Identify which cell holds the provided text, then report its (X, Y) central coordinate. 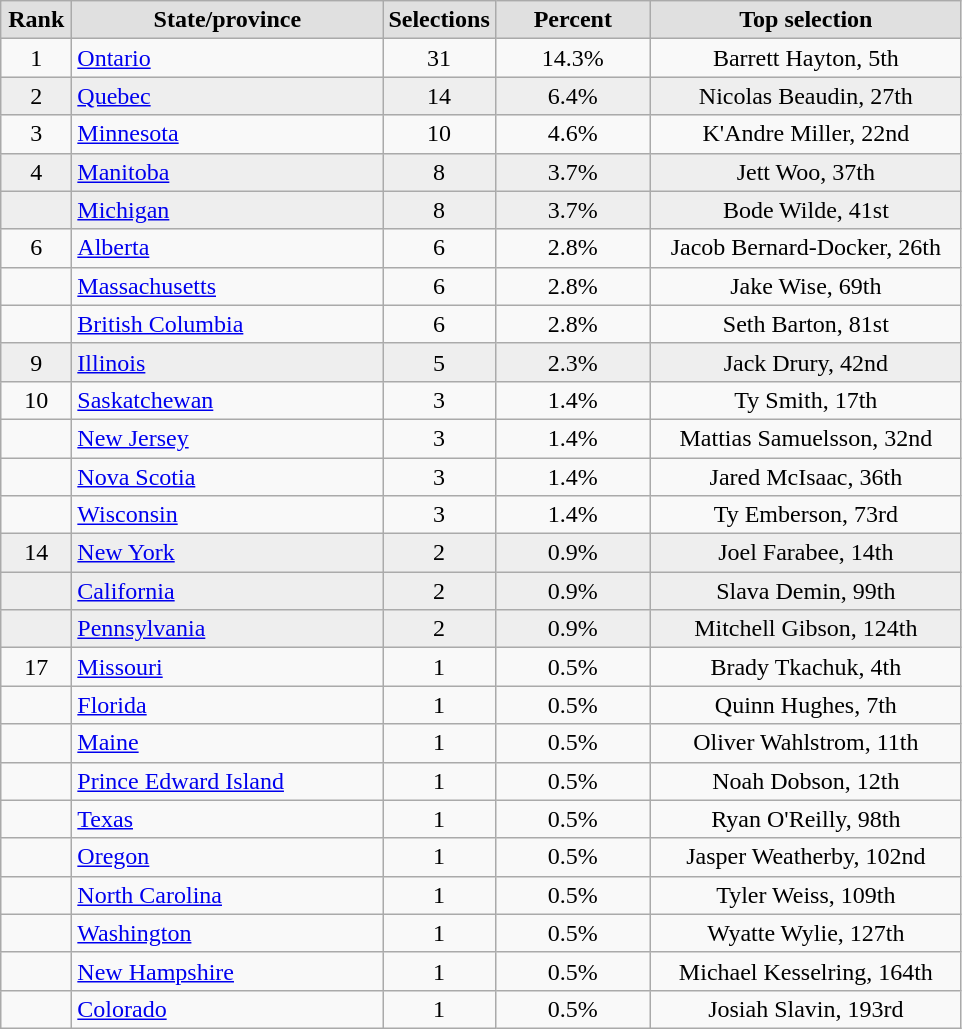
Oregon (228, 857)
Jared McIsaac, 36th (806, 477)
Saskatchewan (228, 400)
Josiah Slavin, 193rd (806, 1009)
5 (439, 362)
Noah Dobson, 12th (806, 781)
4 (36, 172)
Jake Wise, 69th (806, 286)
Rank (36, 20)
Nicolas Beaudin, 27th (806, 96)
Top selection (806, 20)
Oliver Wahlstrom, 11th (806, 743)
Barrett Hayton, 5th (806, 58)
New York (228, 553)
Slava Demin, 99th (806, 591)
Quebec (228, 96)
California (228, 591)
Ontario (228, 58)
Nova Scotia (228, 477)
Ryan O'Reilly, 98th (806, 819)
Colorado (228, 1009)
Illinois (228, 362)
Quinn Hughes, 7th (806, 705)
New Jersey (228, 438)
4.6% (572, 134)
Manitoba (228, 172)
Seth Barton, 81st (806, 324)
Wisconsin (228, 515)
Pennsylvania (228, 629)
Prince Edward Island (228, 781)
Ty Smith, 17th (806, 400)
Tyler Weiss, 109th (806, 895)
Jack Drury, 42nd (806, 362)
Jett Woo, 37th (806, 172)
Minnesota (228, 134)
14.3% (572, 58)
Maine (228, 743)
Jacob Bernard-Docker, 26th (806, 248)
Michael Kesselring, 164th (806, 971)
31 (439, 58)
17 (36, 667)
Texas (228, 819)
Ty Emberson, 73rd (806, 515)
State/province (228, 20)
Michigan (228, 210)
Missouri (228, 667)
Mitchell Gibson, 124th (806, 629)
Mattias Samuelsson, 32nd (806, 438)
British Columbia (228, 324)
Brady Tkachuk, 4th (806, 667)
Washington (228, 933)
Selections (439, 20)
Bode Wilde, 41st (806, 210)
Percent (572, 20)
Alberta (228, 248)
Joel Farabee, 14th (806, 553)
Wyatte Wylie, 127th (806, 933)
Massachusetts (228, 286)
2.3% (572, 362)
K'Andre Miller, 22nd (806, 134)
9 (36, 362)
New Hampshire (228, 971)
Florida (228, 705)
6.4% (572, 96)
North Carolina (228, 895)
Jasper Weatherby, 102nd (806, 857)
